Return (X, Y) of the center of cell containing provided text 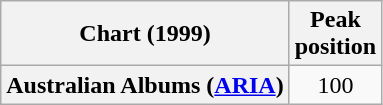
Chart (1999) (145, 34)
100 (335, 85)
Australian Albums (ARIA) (145, 85)
Peakposition (335, 34)
